For the text-containing cell, return its midpoint in (X, Y) coordinate format. 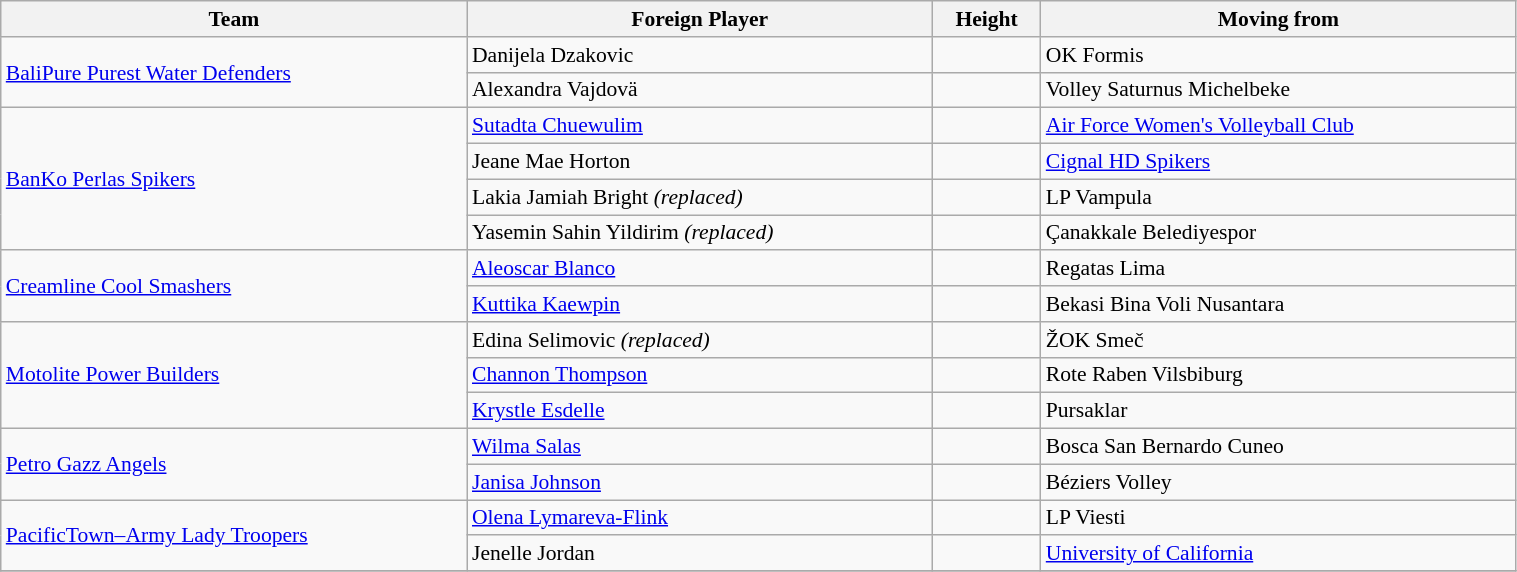
Lakia Jamiah Bright (replaced) (700, 197)
Regatas Lima (1278, 269)
Edina Selimovic (replaced) (700, 340)
LP Vampula (1278, 197)
Motolite Power Builders (234, 376)
Yasemin Sahin Yildirim (replaced) (700, 233)
Aleoscar Blanco (700, 269)
Jeane Mae Horton (700, 162)
Sutadta Chuewulim (700, 126)
Team (234, 19)
Creamline Cool Smashers (234, 286)
Çanakkale Belediyespor (1278, 233)
Alexandra Vajdovä (700, 90)
Danijela Dzakovic (700, 55)
Cignal HD Spikers (1278, 162)
Volley Saturnus Michelbeke (1278, 90)
Air Force Women's Volleyball Club (1278, 126)
BanKo Perlas Spikers (234, 179)
Rote Raben Vilsbiburg (1278, 375)
ŽOK Smeč (1278, 340)
University of California (1278, 554)
Foreign Player (700, 19)
Channon Thompson (700, 375)
Petro Gazz Angels (234, 464)
Pursaklar (1278, 411)
Jenelle Jordan (700, 554)
PacificTown–Army Lady Troopers (234, 536)
Kuttika Kaewpin (700, 304)
OK Formis (1278, 55)
Height (986, 19)
Janisa Johnson (700, 482)
BaliPure Purest Water Defenders (234, 72)
Bosca San Bernardo Cuneo (1278, 447)
Krystle Esdelle (700, 411)
Béziers Volley (1278, 482)
Wilma Salas (700, 447)
Moving from (1278, 19)
Bekasi Bina Voli Nusantara (1278, 304)
Olena Lymareva-Flink (700, 518)
LP Viesti (1278, 518)
